Extract the (x, y) coordinate from the center of the cell holding the provided text.  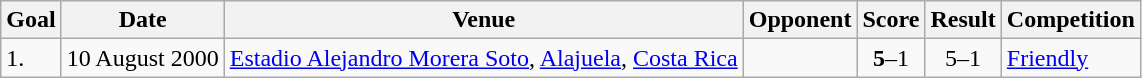
Venue (484, 20)
Date (142, 20)
1. (31, 58)
Friendly (1070, 58)
Opponent (800, 20)
Score (891, 20)
Competition (1070, 20)
Estadio Alejandro Morera Soto, Alajuela, Costa Rica (484, 58)
10 August 2000 (142, 58)
Goal (31, 20)
Result (963, 20)
